Return (x, y) of the center of cell containing provided text 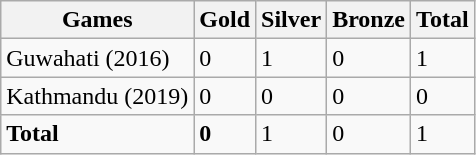
Games (98, 20)
Bronze (369, 20)
Guwahati (2016) (98, 58)
Silver (292, 20)
Gold (225, 20)
Kathmandu (2019) (98, 96)
